Determine the (X, Y) coordinate at the center of the cell enclosing the given text.  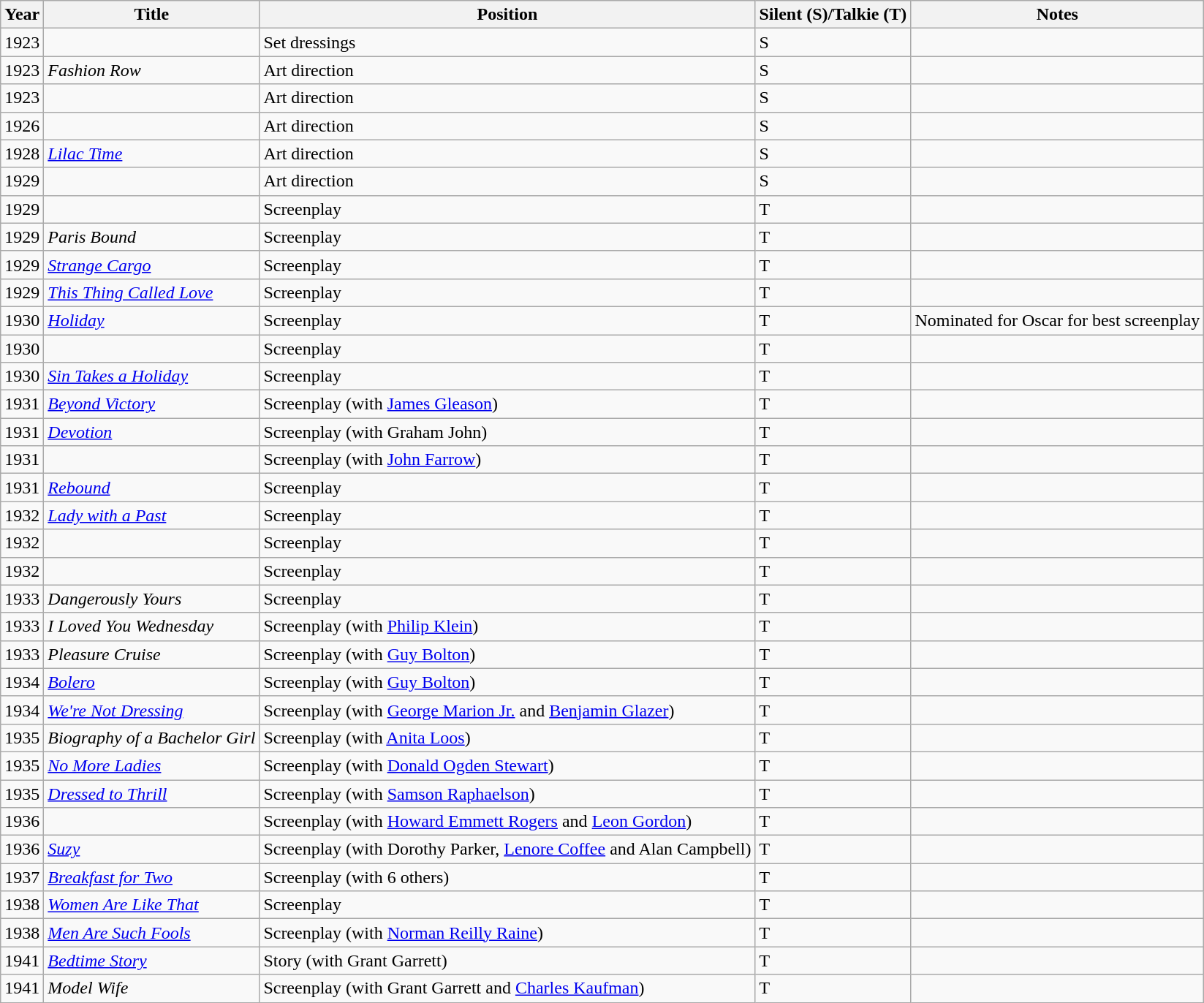
Screenplay (with Dorothy Parker, Lenore Coffee and Alan Campbell) (507, 849)
Bolero (152, 682)
Dangerously Yours (152, 599)
Pleasure Cruise (152, 654)
1928 (22, 154)
1926 (22, 126)
Screenplay (with Donald Ogden Stewart) (507, 765)
Biography of a Bachelor Girl (152, 738)
We're Not Dressing (152, 710)
Breakfast for Two (152, 877)
Title (152, 15)
Lady with a Past (152, 515)
Holiday (152, 320)
Women Are Like That (152, 905)
Nominated for Oscar for best screenplay (1057, 320)
Rebound (152, 488)
I Loved You Wednesday (152, 627)
Devotion (152, 432)
Screenplay (with Norman Reilly Raine) (507, 933)
Screenplay (with Grant Garrett and Charles Kaufman) (507, 988)
Dressed to Thrill (152, 793)
Silent (S)/Talkie (T) (833, 15)
No More Ladies (152, 765)
This Thing Called Love (152, 292)
Screenplay (with Philip Klein) (507, 627)
Bedtime Story (152, 961)
Set dressings (507, 42)
Model Wife (152, 988)
Paris Bound (152, 237)
Screenplay (with John Farrow) (507, 460)
Position (507, 15)
Screenplay (with 6 others) (507, 877)
Fashion Row (152, 70)
Sin Takes a Holiday (152, 376)
Screenplay (with James Gleason) (507, 404)
Notes (1057, 15)
Men Are Such Fools (152, 933)
Year (22, 15)
1937 (22, 877)
Suzy (152, 849)
Screenplay (with Graham John) (507, 432)
Screenplay (with George Marion Jr. and Benjamin Glazer) (507, 710)
Strange Cargo (152, 265)
Screenplay (with Howard Emmett Rogers and Leon Gordon) (507, 822)
Story (with Grant Garrett) (507, 961)
Screenplay (with Anita Loos) (507, 738)
Screenplay (with Samson Raphaelson) (507, 793)
Beyond Victory (152, 404)
Lilac Time (152, 154)
